Output the [X, Y] coordinate of the center of the cell containing the given text.  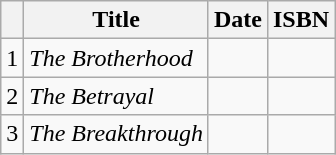
Date [238, 20]
The Brotherhood [116, 58]
The Breakthrough [116, 134]
1 [12, 58]
ISBN [300, 20]
2 [12, 96]
Title [116, 20]
The Betrayal [116, 96]
3 [12, 134]
